Capture the cell that displays the provided text and extract its (X, Y) central coordinate. 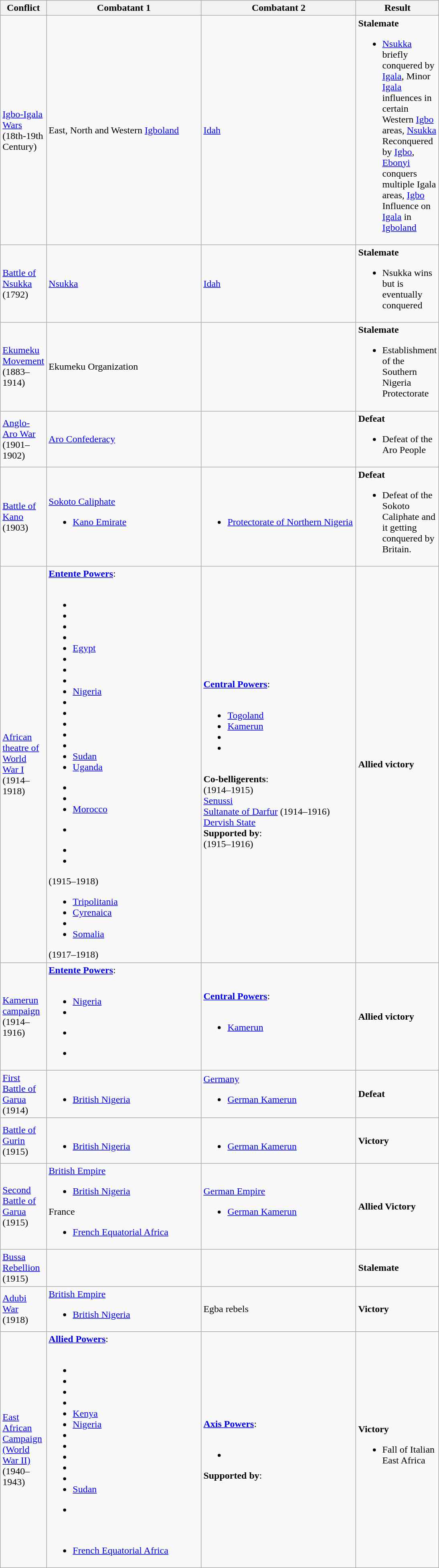
Combatant 2 (279, 8)
Kamerun campaign(1914–1916) (23, 1016)
Entente Powers: Nigeria (124, 1016)
Combatant 1 (124, 8)
Allied Powers: Kenya Nigeria Sudan French Equatorial Africa (124, 1450)
Egba rebels (279, 1309)
Battle of Kano(1903) (23, 517)
German Empire German Kamerun (279, 1206)
VictoryFall of Italian East Africa (398, 1450)
Central Powers: Togoland Kamerun Co-belligerents: (1914–1915) Senussi Sultanate of Darfur (1914–1916) Dervish State Supported by: (1915–1916) (279, 764)
British Empire British Nigeria France French Equatorial Africa (124, 1206)
Igbo-Igala Wars(18th-19th Century) (23, 130)
DefeatDefeat of the Aro People (398, 439)
Second Battle of Garua(1915) (23, 1206)
Result (398, 8)
Bussa Rebellion(1915) (23, 1268)
Central Powers: Kamerun (279, 1016)
Protectorate of Northern Nigeria (279, 517)
British Empire British Nigeria (124, 1309)
East African Campaign (World War II)(1940–1943) (23, 1450)
Axis Powers:Supported by: (279, 1450)
Stalemate (398, 1268)
African theatre of World War I(1914–1918) (23, 764)
Allied Victory (398, 1206)
German Kamerun (279, 1141)
Sokoto Caliphate Kano Emirate (124, 517)
Ekumeku Organization (124, 367)
Battle of Nsukka(1792) (23, 284)
Aro Confederacy (124, 439)
Germany German Kamerun (279, 1094)
First Battle of Garua(1914) (23, 1094)
Ekumeku Movement(1883–1914) (23, 367)
Adubi War(1918) (23, 1309)
Battle of Gurin(1915) (23, 1141)
Conflict (23, 8)
Entente Powers: Egypt Nigeria Sudan Uganda Morocco (1915–1918) Tripolitania Cyrenaica Somalia (1917–1918) (124, 764)
Nsukka (124, 284)
East, North and Western Igboland (124, 130)
StalemateNsukka wins but is eventually conquered (398, 284)
Anglo-Aro War(1901–1902) (23, 439)
StalemateEstablishment of the Southern Nigeria Protectorate (398, 367)
DefeatDefeat of the Sokoto Caliphate and it getting conquered by Britain. (398, 517)
Defeat (398, 1094)
